For the text-containing cell, return its midpoint in [x, y] coordinate format. 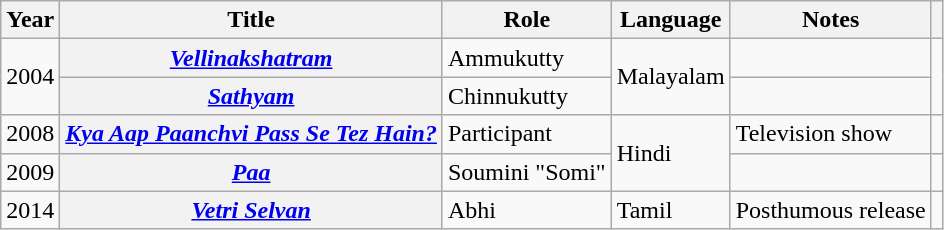
Notes [830, 20]
Vellinakshatram [252, 58]
Role [526, 20]
Abhi [526, 210]
Tamil [670, 210]
Year [30, 20]
Language [670, 20]
2014 [30, 210]
Participant [526, 134]
Posthumous release [830, 210]
2008 [30, 134]
Hindi [670, 153]
Vetri Selvan [252, 210]
Title [252, 20]
Ammukutty [526, 58]
Television show [830, 134]
2009 [30, 172]
2004 [30, 77]
Paa [252, 172]
Kya Aap Paanchvi Pass Se Tez Hain? [252, 134]
Malayalam [670, 77]
Chinnukutty [526, 96]
Soumini "Somi" [526, 172]
Sathyam [252, 96]
